Output the (X, Y) coordinate of the center of the cell containing the given text.  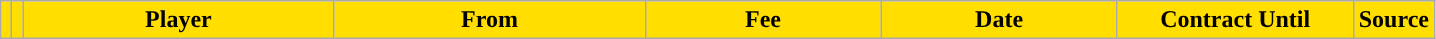
Date (999, 20)
From (490, 20)
Contract Until (1235, 20)
Source (1394, 20)
Player (178, 20)
Fee (763, 20)
